For the text-containing cell, return its midpoint in (X, Y) coordinate format. 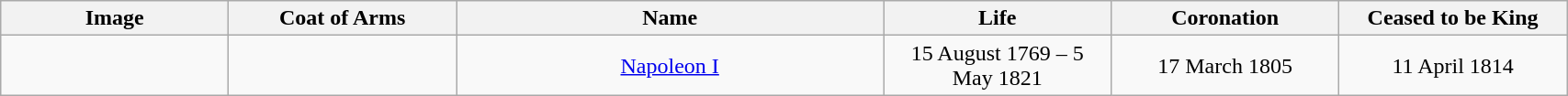
15 August 1769 – 5 May 1821 (998, 66)
17 March 1805 (1225, 66)
Name (671, 18)
Image (115, 18)
Napoleon I (671, 66)
11 April 1814 (1453, 66)
Ceased to be King (1453, 18)
Coat of Arms (343, 18)
Life (998, 18)
Coronation (1225, 18)
